Extract the (x, y) coordinate from the center of the cell holding the provided text.  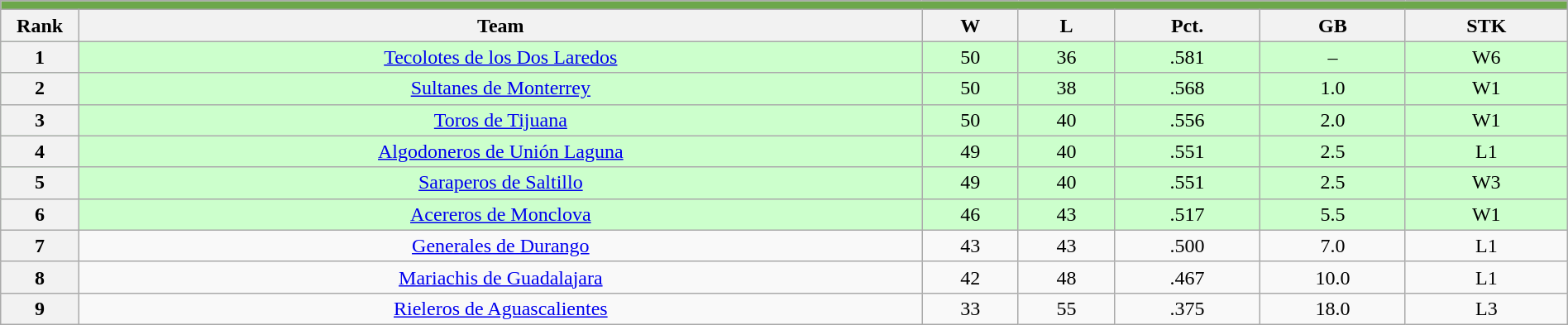
.556 (1188, 120)
Rieleros de Aguascalientes (500, 308)
L (1066, 26)
9 (40, 308)
1.0 (1332, 88)
38 (1066, 88)
Toros de Tijuana (500, 120)
4 (40, 151)
Sultanes de Monterrey (500, 88)
3 (40, 120)
55 (1066, 308)
Rank (40, 26)
.581 (1188, 57)
STK (1486, 26)
7 (40, 246)
W3 (1486, 183)
2.0 (1332, 120)
Pct. (1188, 26)
Acereros de Monclova (500, 214)
Saraperos de Saltillo (500, 183)
18.0 (1332, 308)
Team (500, 26)
GB (1332, 26)
– (1332, 57)
.467 (1188, 277)
.568 (1188, 88)
10.0 (1332, 277)
6 (40, 214)
1 (40, 57)
Generales de Durango (500, 246)
46 (970, 214)
W (970, 26)
.375 (1188, 308)
Mariachis de Guadalajara (500, 277)
42 (970, 277)
.517 (1188, 214)
36 (1066, 57)
Algodoneros de Unión Laguna (500, 151)
5.5 (1332, 214)
48 (1066, 277)
5 (40, 183)
W6 (1486, 57)
7.0 (1332, 246)
33 (970, 308)
2 (40, 88)
L3 (1486, 308)
Tecolotes de los Dos Laredos (500, 57)
.500 (1188, 246)
8 (40, 277)
